Return the [X, Y] coordinate for the center point of the cell that contains the specified text.  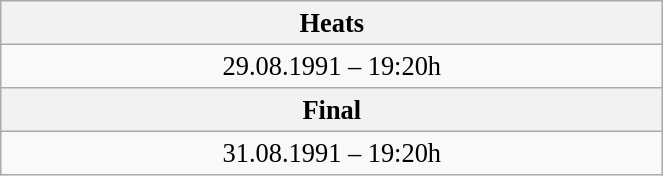
Final [332, 109]
Heats [332, 22]
29.08.1991 – 19:20h [332, 66]
31.08.1991 – 19:20h [332, 153]
